Output the [x, y] coordinate of the center of the cell containing the given text.  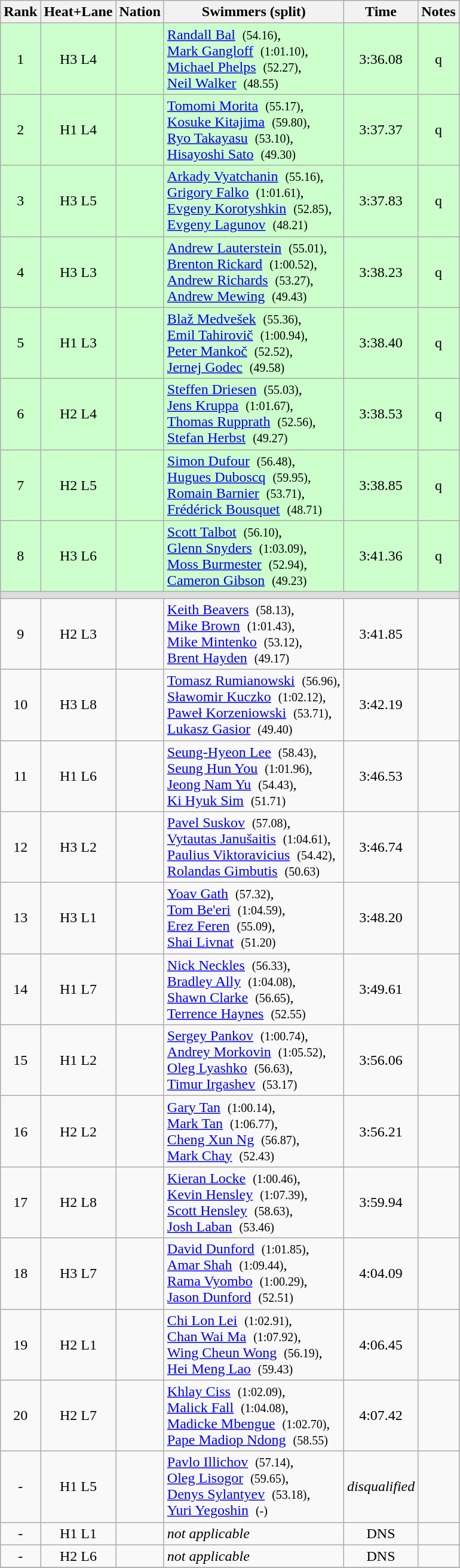
3:41.36 [381, 556]
H3 L1 [78, 918]
2 [20, 130]
H1 L5 [78, 1486]
Tomasz Rumianowski (56.96), Sławomir Kuczko (1:02.12), Paweł Korzeniowski (53.71), Lukasz Gasior (49.40) [253, 704]
Arkady Vyatchanin (55.16), Grigory Falko (1:01.61), Evgeny Korotyshkin (52.85), Evgeny Lagunov (48.21) [253, 201]
H3 L3 [78, 272]
20 [20, 1416]
6 [20, 414]
H3 L7 [78, 1274]
H3 L2 [78, 848]
9 [20, 634]
H1 L4 [78, 130]
Andrew Lauterstein (55.01), Brenton Rickard (1:00.52), Andrew Richards (53.27), Andrew Mewing (49.43) [253, 272]
3:38.23 [381, 272]
15 [20, 1060]
H2 L7 [78, 1416]
H1 L2 [78, 1060]
3:56.06 [381, 1060]
16 [20, 1132]
Nation [140, 12]
Heat+Lane [78, 12]
1 [20, 58]
3:41.85 [381, 634]
H2 L1 [78, 1344]
3:42.19 [381, 704]
H2 L5 [78, 485]
19 [20, 1344]
Kieran Locke (1:00.46), Kevin Hensley (1:07.39), Scott Hensley (58.63), Josh Laban (53.46) [253, 1202]
Steffen Driesen (55.03), Jens Kruppa (1:01.67), Thomas Rupprath (52.56), Stefan Herbst (49.27) [253, 414]
18 [20, 1274]
H1 L3 [78, 343]
H3 L8 [78, 704]
12 [20, 848]
11 [20, 776]
3:37.37 [381, 130]
Rank [20, 12]
4:04.09 [381, 1274]
Yoav Gath (57.32), Tom Be'eri (1:04.59), Erez Feren (55.09), Shai Livnat (51.20) [253, 918]
3 [20, 201]
3:38.40 [381, 343]
Time [381, 12]
3:38.53 [381, 414]
H3 L5 [78, 201]
3:46.53 [381, 776]
Pavel Suskov (57.08), Vytautas Janušaitis (1:04.61), Paulius Viktoravicius (54.42), Rolandas Gimbutis (50.63) [253, 848]
3:56.21 [381, 1132]
Keith Beavers (58.13), Mike Brown (1:01.43), Mike Mintenko (53.12), Brent Hayden (49.17) [253, 634]
Randall Bal (54.16), Mark Gangloff (1:01.10), Michael Phelps (52.27), Neil Walker (48.55) [253, 58]
4 [20, 272]
Scott Talbot (56.10), Glenn Snyders (1:03.09), Moss Burmester (52.94), Cameron Gibson (49.23) [253, 556]
Chi Lon Lei (1:02.91), Chan Wai Ma (1:07.92), Wing Cheun Wong (56.19), Hei Meng Lao (59.43) [253, 1344]
14 [20, 990]
Seung-Hyeon Lee (58.43), Seung Hun You (1:01.96), Jeong Nam Yu (54.43), Ki Hyuk Sim (51.71) [253, 776]
5 [20, 343]
8 [20, 556]
3:49.61 [381, 990]
Pavlo Illichov (57.14), Oleg Lisogor (59.65), Denys Sylantyev (53.18), Yuri Yegoshin (-) [253, 1486]
H1 L7 [78, 990]
3:48.20 [381, 918]
Notes [438, 12]
Tomomi Morita (55.17), Kosuke Kitajima (59.80), Ryo Takayasu (53.10), Hisayoshi Sato (49.30) [253, 130]
13 [20, 918]
3:38.85 [381, 485]
3:36.08 [381, 58]
Simon Dufour (56.48), Hugues Duboscq (59.95), Romain Barnier (53.71), Frédérick Bousquet (48.71) [253, 485]
H3 L6 [78, 556]
4:07.42 [381, 1416]
H1 L1 [78, 1533]
Sergey Pankov (1:00.74), Andrey Morkovin (1:05.52), Oleg Lyashko (56.63), Timur Irgashev (53.17) [253, 1060]
Gary Tan (1:00.14), Mark Tan (1:06.77), Cheng Xun Ng (56.87), Mark Chay (52.43) [253, 1132]
Swimmers (split) [253, 12]
H2 L8 [78, 1202]
7 [20, 485]
H3 L4 [78, 58]
Khlay Ciss (1:02.09), Malick Fall (1:04.08), Madicke Mbengue (1:02.70), Pape Madiop Ndong (58.55) [253, 1416]
4:06.45 [381, 1344]
3:59.94 [381, 1202]
Nick Neckles (56.33), Bradley Ally (1:04.08), Shawn Clarke (56.65), Terrence Haynes (52.55) [253, 990]
H1 L6 [78, 776]
H2 L4 [78, 414]
3:46.74 [381, 848]
Blaž Medvešek (55.36), Emil Tahirovič (1:00.94), Peter Mankoč (52.52), Jernej Godec (49.58) [253, 343]
H2 L2 [78, 1132]
3:37.83 [381, 201]
H2 L6 [78, 1556]
H2 L3 [78, 634]
10 [20, 704]
17 [20, 1202]
disqualified [381, 1486]
David Dunford (1:01.85), Amar Shah (1:09.44), Rama Vyombo (1:00.29), Jason Dunford (52.51) [253, 1274]
